Locate the cell with the specified text and output its [X, Y] center coordinate. 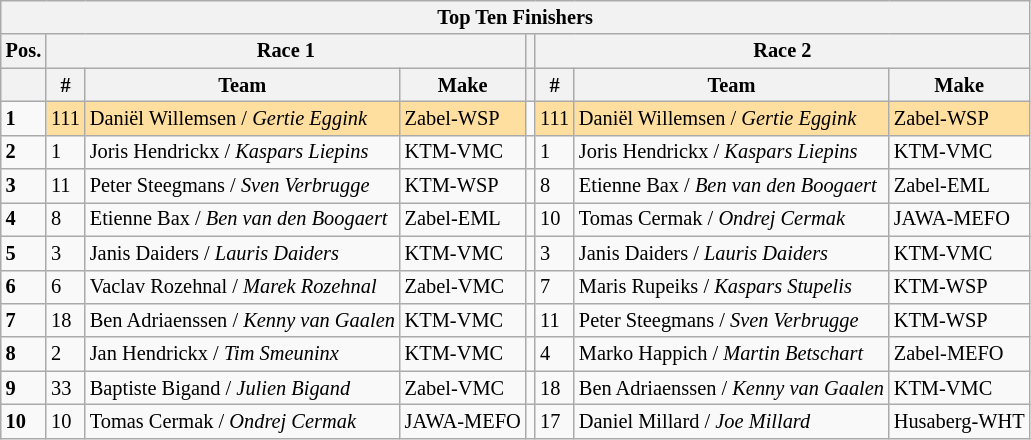
Zabel-MEFO [960, 354]
Race 1 [286, 51]
9 [24, 388]
Vaclav Rozehnal / Marek Rozehnal [242, 287]
17 [554, 421]
Marko Happich / Martin Betschart [732, 354]
Top Ten Finishers [516, 17]
Husaberg-WHT [960, 421]
Baptiste Bigand / Julien Bigand [242, 388]
Jan Hendrickx / Tim Smeuninx [242, 354]
Maris Rupeiks / Kaspars Stupelis [732, 287]
Pos. [24, 51]
33 [66, 388]
5 [24, 253]
Daniel Millard / Joe Millard [732, 421]
Race 2 [782, 51]
